Extract the (X, Y) coordinate from the center of the cell holding the provided text.  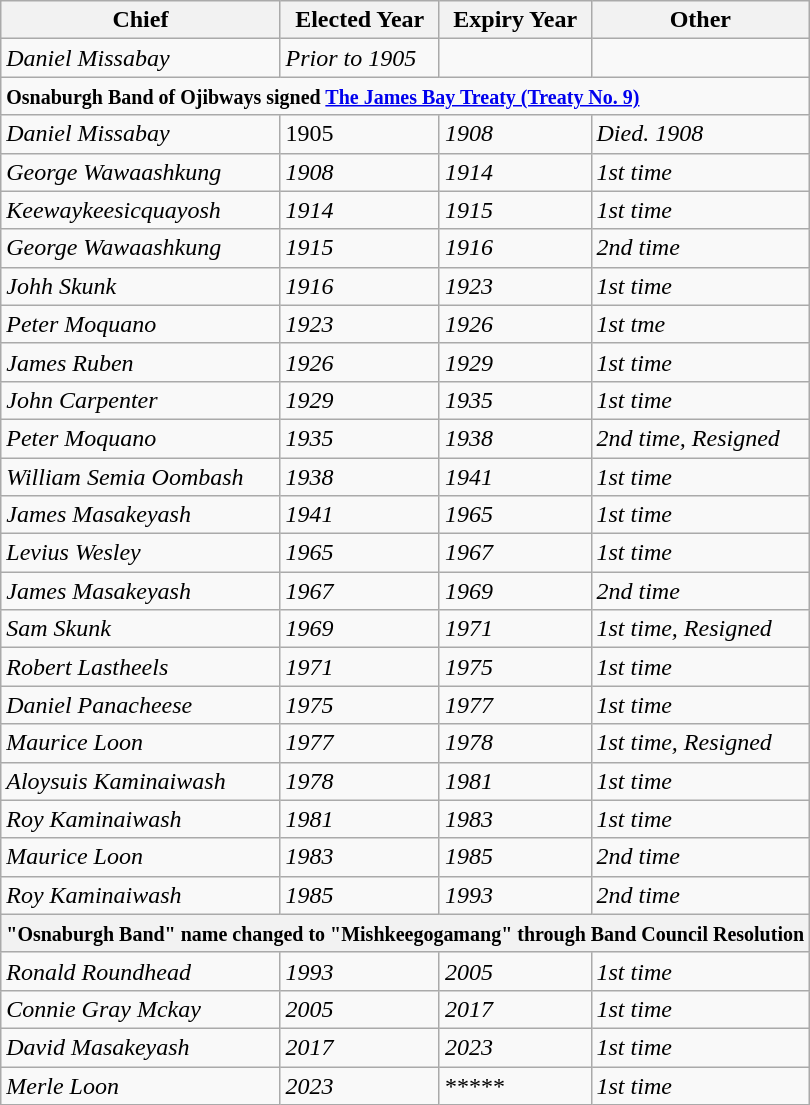
"Osnaburgh Band" name changed to "Mishkeegogamang" through Band Council Resolution (406, 933)
Robert Lastheels (140, 667)
Johh Skunk (140, 286)
Sam Skunk (140, 629)
Osnaburgh Band of Ojibways signed The James Bay Treaty (Treaty No. 9) (406, 96)
Daniel Panacheese (140, 705)
Ronald Roundhead (140, 971)
Chief (140, 20)
Aloysuis Kaminaiwash (140, 781)
Other (700, 20)
Connie Gray Mckay (140, 1009)
1st tme (700, 324)
2nd time, Resigned (700, 438)
John Carpenter (140, 400)
Elected Year (360, 20)
1905 (360, 134)
Merle Loon (140, 1085)
***** (515, 1085)
David Masakeyash (140, 1047)
Keewaykeesicquayosh (140, 210)
Prior to 1905 (360, 58)
William Semia Oombash (140, 477)
James Ruben (140, 362)
Died. 1908 (700, 134)
Levius Wesley (140, 553)
Expiry Year (515, 20)
